Search for the cell housing the specified text and yield its [x, y] center coordinate. 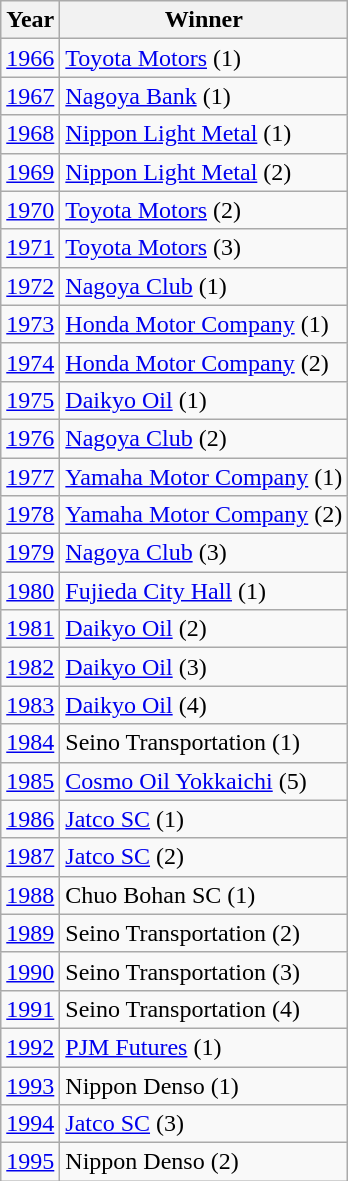
Yamaha Motor Company (1) [204, 477]
Yamaha Motor Company (2) [204, 515]
Winner [204, 20]
Seino Transportation (1) [204, 743]
1988 [30, 895]
Toyota Motors (1) [204, 58]
1978 [30, 515]
Toyota Motors (2) [204, 210]
Nippon Denso (2) [204, 1162]
1984 [30, 743]
PJM Futures (1) [204, 1047]
Chuo Bohan SC (1) [204, 895]
Daikyo Oil (2) [204, 629]
1980 [30, 591]
1981 [30, 629]
1968 [30, 134]
Daikyo Oil (1) [204, 400]
1993 [30, 1085]
Toyota Motors (3) [204, 248]
1971 [30, 248]
Honda Motor Company (1) [204, 324]
Nippon Light Metal (1) [204, 134]
Nagoya Bank (1) [204, 96]
Seino Transportation (4) [204, 1009]
1991 [30, 1009]
Cosmo Oil Yokkaichi (5) [204, 781]
Jatco SC (2) [204, 857]
1979 [30, 553]
1995 [30, 1162]
Nagoya Club (1) [204, 286]
1983 [30, 705]
1982 [30, 667]
1974 [30, 362]
1969 [30, 172]
Nagoya Club (3) [204, 553]
Seino Transportation (2) [204, 933]
1994 [30, 1124]
1987 [30, 857]
1976 [30, 438]
Jatco SC (3) [204, 1124]
1989 [30, 933]
1967 [30, 96]
1966 [30, 58]
1977 [30, 477]
1985 [30, 781]
Jatco SC (1) [204, 819]
1992 [30, 1047]
Fujieda City Hall (1) [204, 591]
Nippon Denso (1) [204, 1085]
Nagoya Club (2) [204, 438]
1970 [30, 210]
Daikyo Oil (3) [204, 667]
Nippon Light Metal (2) [204, 172]
1972 [30, 286]
Seino Transportation (3) [204, 971]
1975 [30, 400]
1990 [30, 971]
Daikyo Oil (4) [204, 705]
1973 [30, 324]
Honda Motor Company (2) [204, 362]
Year [30, 20]
1986 [30, 819]
